Return the (X, Y) coordinate for the center point of the cell that contains the specified text.  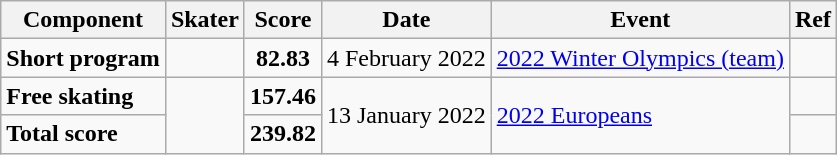
Date (406, 20)
Component (84, 20)
Score (282, 20)
Ref (812, 20)
Skater (204, 20)
2022 Winter Olympics (team) (640, 58)
Short program (84, 58)
Total score (84, 134)
82.83 (282, 58)
13 January 2022 (406, 115)
239.82 (282, 134)
Free skating (84, 96)
2022 Europeans (640, 115)
4 February 2022 (406, 58)
157.46 (282, 96)
Event (640, 20)
